Pinpoint the cell where the given text exists, returning its (x, y) midpoint coordinate. 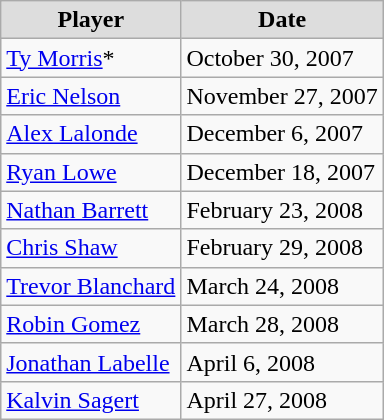
October 30, 2007 (282, 58)
April 6, 2008 (282, 362)
March 24, 2008 (282, 286)
Chris Shaw (91, 248)
Alex Lalonde (91, 134)
February 23, 2008 (282, 210)
Kalvin Sagert (91, 400)
Eric Nelson (91, 96)
December 18, 2007 (282, 172)
Date (282, 20)
March 28, 2008 (282, 324)
Ty Morris* (91, 58)
Player (91, 20)
December 6, 2007 (282, 134)
February 29, 2008 (282, 248)
Trevor Blanchard (91, 286)
Nathan Barrett (91, 210)
April 27, 2008 (282, 400)
November 27, 2007 (282, 96)
Robin Gomez (91, 324)
Ryan Lowe (91, 172)
Jonathan Labelle (91, 362)
